Determine the (X, Y) coordinate at the center of the cell enclosing the given text.  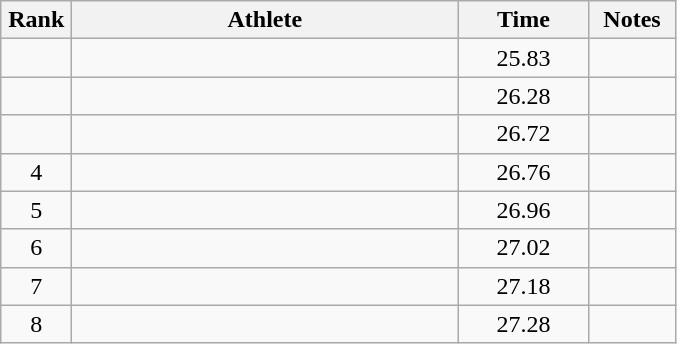
8 (36, 324)
27.18 (524, 286)
25.83 (524, 58)
Notes (632, 20)
7 (36, 286)
6 (36, 248)
26.96 (524, 210)
26.28 (524, 96)
26.72 (524, 134)
4 (36, 172)
26.76 (524, 172)
27.02 (524, 248)
Athlete (265, 20)
Rank (36, 20)
5 (36, 210)
27.28 (524, 324)
Time (524, 20)
